Return the [x, y] coordinate for the center point of the cell that contains the specified text.  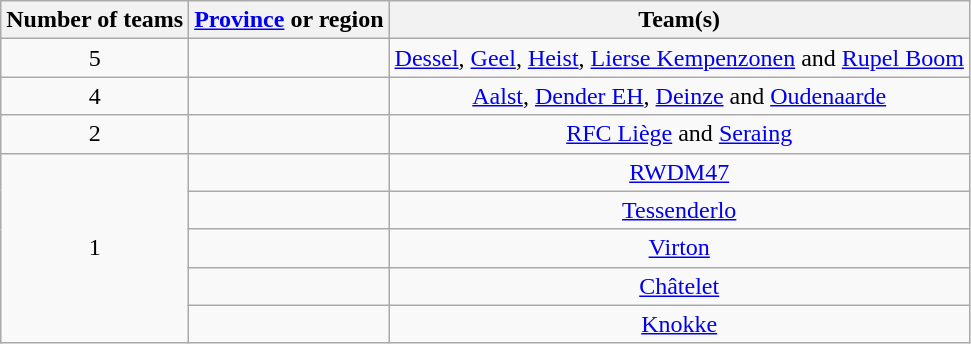
Aalst, Dender EH, Deinze and Oudenaarde [679, 96]
RFC Liège and Seraing [679, 134]
2 [95, 134]
1 [95, 248]
Tessenderlo [679, 210]
Team(s) [679, 20]
RWDM47 [679, 172]
Province or region [289, 20]
Number of teams [95, 20]
4 [95, 96]
Châtelet [679, 286]
Dessel, Geel, Heist, Lierse Kempenzonen and Rupel Boom [679, 58]
5 [95, 58]
Knokke [679, 324]
Virton [679, 248]
